Provide the (X, Y) coordinate of the cell's center where the given text is located.  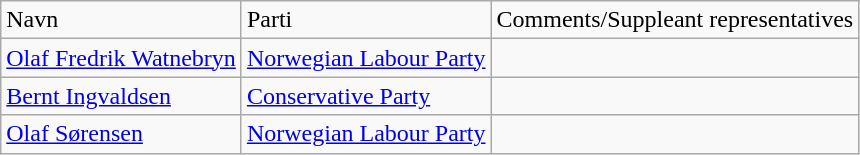
Conservative Party (366, 96)
Parti (366, 20)
Olaf Sørensen (122, 134)
Bernt Ingvaldsen (122, 96)
Navn (122, 20)
Comments/Suppleant representatives (675, 20)
Olaf Fredrik Watnebryn (122, 58)
